Return the (x, y) coordinate for the center point of the cell that contains the specified text.  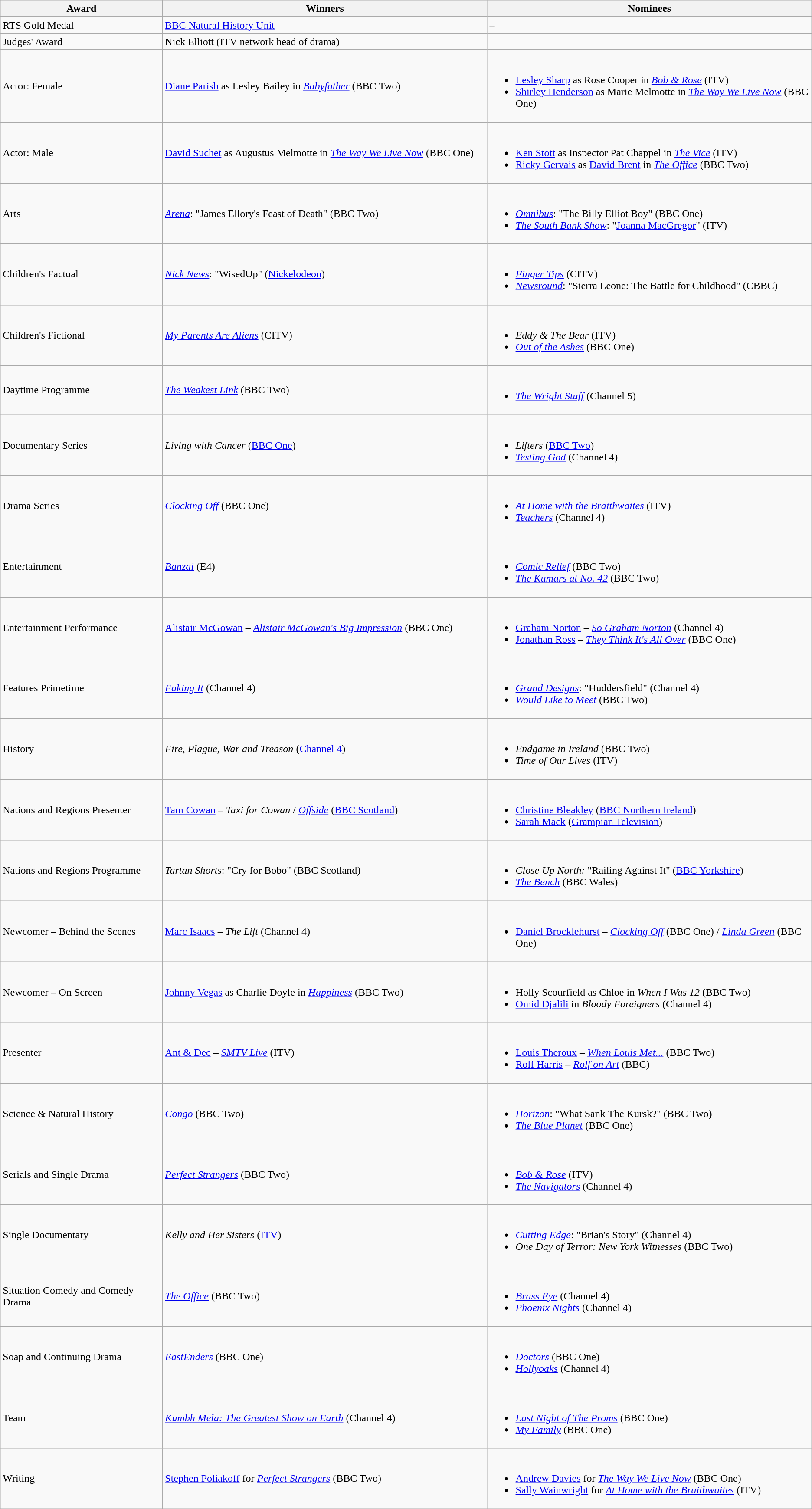
Diane Parish as Lesley Bailey in Babyfather (BBC Two) (325, 86)
Nick News: "WisedUp" (Nickelodeon) (325, 274)
Daytime Programme (82, 390)
Entertainment (82, 566)
Finger Tips (CITV)Newsround: "Sierra Leone: The Battle for Childhood" (CBBC) (649, 274)
Louis Theroux – When Louis Met... (BBC Two)Rolf Harris – Rolf on Art (BBC) (649, 1053)
Lesley Sharp as Rose Cooper in Bob & Rose (ITV)Shirley Henderson as Marie Melmotte in The Way We Live Now (BBC One) (649, 86)
Alistair McGowan – Alistair McGowan's Big Impression (BBC One) (325, 628)
Andrew Davies for The Way We Live Now (BBC One)Sally Wainwright for At Home with the Braithwaites (ITV) (649, 1478)
Arts (82, 214)
Living with Cancer (BBC One) (325, 445)
The Office (BBC Two) (325, 1296)
Banzai (E4) (325, 566)
Tam Cowan – Taxi for Cowan / Offside (BBC Scotland) (325, 810)
Comic Relief (BBC Two)The Kumars at No. 42 (BBC Two) (649, 566)
Ant & Dec – SMTV Live (ITV) (325, 1053)
Holly Scourfield as Chloe in When I Was 12 (BBC Two)Omid Djalili in Bloody Foreigners (Channel 4) (649, 992)
Johnny Vegas as Charlie Doyle in Happiness (BBC Two) (325, 992)
Nick Elliott (ITV network head of drama) (325, 42)
Tartan Shorts: "Cry for Bobo" (BBC Scotland) (325, 871)
Soap and Continuing Drama (82, 1357)
Faking It (Channel 4) (325, 688)
Serials and Single Drama (82, 1174)
Christine Bleakley (BBC Northern Ireland)Sarah Mack (Grampian Television) (649, 810)
Congo (BBC Two) (325, 1114)
Fire, Plague, War and Treason (Channel 4) (325, 749)
The Wright Stuff (Channel 5) (649, 390)
Newcomer – On Screen (82, 992)
Kumbh Mela: The Greatest Show on Earth (Channel 4) (325, 1417)
Bob & Rose (ITV)The Navigators (Channel 4) (649, 1174)
Stephen Poliakoff for Perfect Strangers (BBC Two) (325, 1478)
Daniel Brocklehurst – Clocking Off (BBC One) / Linda Green (BBC One) (649, 931)
My Parents Are Aliens (CITV) (325, 335)
Winners (325, 9)
Award (82, 9)
Endgame in Ireland (BBC Two)Time of Our Lives (ITV) (649, 749)
Kelly and Her Sisters (ITV) (325, 1235)
Clocking Off (BBC One) (325, 506)
Last Night of The Proms (BBC One)My Family (BBC One) (649, 1417)
Doctors (BBC One)Hollyoaks (Channel 4) (649, 1357)
Presenter (82, 1053)
David Suchet as Augustus Melmotte in The Way We Live Now (BBC One) (325, 153)
At Home with the Braithwaites (ITV)Teachers (Channel 4) (649, 506)
Situation Comedy and Comedy Drama (82, 1296)
Nations and Regions Programme (82, 871)
EastEnders (BBC One) (325, 1357)
Single Documentary (82, 1235)
Science & Natural History (82, 1114)
Ken Stott as Inspector Pat Chappel in The Vice (ITV)Ricky Gervais as David Brent in The Office (BBC Two) (649, 153)
BBC Natural History Unit (325, 25)
Judges' Award (82, 42)
Graham Norton – So Graham Norton (Channel 4)Jonathan Ross – They Think It's All Over (BBC One) (649, 628)
Entertainment Performance (82, 628)
Perfect Strangers (BBC Two) (325, 1174)
Features Primetime (82, 688)
Arena: "James Ellory's Feast of Death" (BBC Two) (325, 214)
The Weakest Link (BBC Two) (325, 390)
Nations and Regions Presenter (82, 810)
Eddy & The Bear (ITV)Out of the Ashes (BBC One) (649, 335)
Children's Factual (82, 274)
Nominees (649, 9)
Brass Eye (Channel 4)Phoenix Nights (Channel 4) (649, 1296)
Writing (82, 1478)
Children's Fictional (82, 335)
Close Up North: "Railing Against It" (BBC Yorkshire)The Bench (BBC Wales) (649, 871)
Cutting Edge: "Brian's Story" (Channel 4)One Day of Terror: New York Witnesses (BBC Two) (649, 1235)
Drama Series (82, 506)
Marc Isaacs – The Lift (Channel 4) (325, 931)
Lifters (BBC Two)Testing God (Channel 4) (649, 445)
Horizon: "What Sank The Kursk?" (BBC Two)The Blue Planet (BBC One) (649, 1114)
History (82, 749)
Grand Designs: "Huddersfield" (Channel 4)Would Like to Meet (BBC Two) (649, 688)
Team (82, 1417)
Omnibus: "The Billy Elliot Boy" (BBC One)The South Bank Show: "Joanna MacGregor" (ITV) (649, 214)
Documentary Series (82, 445)
RTS Gold Medal (82, 25)
Actor: Female (82, 86)
Actor: Male (82, 153)
Newcomer – Behind the Scenes (82, 931)
